For the text-containing cell, return its midpoint in [X, Y] coordinate format. 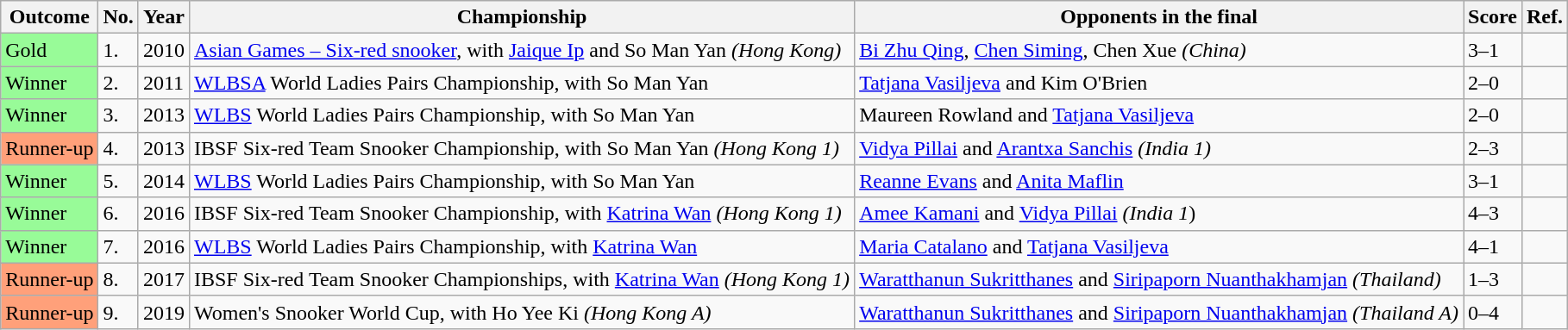
0–4 [1493, 312]
IBSF Six-red Team Snooker Championships, with Katrina Wan (Hong Kong 1) [521, 279]
2. [118, 83]
IBSF Six-red Team Snooker Championship, with Katrina Wan (Hong Kong 1) [521, 214]
Waratthanun Sukritthanes and Siripaporn Nuanthakhamjan (Thailand A) [1159, 312]
1–3 [1493, 279]
Year [164, 17]
4–3 [1493, 214]
Ref. [1544, 17]
WLBS World Ladies Pairs Championship, with Katrina Wan [521, 246]
Opponents in the final [1159, 17]
Tatjana Vasiljeva and Kim O'Brien [1159, 83]
2–3 [1493, 148]
Women's Snooker World Cup, with Ho Yee Ki (Hong Kong A) [521, 312]
9. [118, 312]
Gold [50, 50]
Outcome [50, 17]
2010 [164, 50]
Vidya Pillai and Arantxa Sanchis (India 1) [1159, 148]
IBSF Six-red Team Snooker Championship, with So Man Yan (Hong Kong 1) [521, 148]
Asian Games – Six-red snooker, with Jaique Ip and So Man Yan (Hong Kong) [521, 50]
Championship [521, 17]
4–1 [1493, 246]
Waratthanun Sukritthanes and Siripaporn Nuanthakhamjan (Thailand) [1159, 279]
2014 [164, 181]
6. [118, 214]
8. [118, 279]
Amee Kamani and Vidya Pillai (India 1) [1159, 214]
7. [118, 246]
WLBSA World Ladies Pairs Championship, with So Man Yan [521, 83]
1. [118, 50]
2019 [164, 312]
No. [118, 17]
3. [118, 115]
4. [118, 148]
2011 [164, 83]
Score [1493, 17]
Maureen Rowland and Tatjana Vasiljeva [1159, 115]
5. [118, 181]
2017 [164, 279]
Reanne Evans and Anita Maflin [1159, 181]
Bi Zhu Qing, Chen Siming, Chen Xue (China) [1159, 50]
Maria Catalano and Tatjana Vasiljeva [1159, 246]
